Pinpoint the cell where the given text exists, returning its [X, Y] midpoint coordinate. 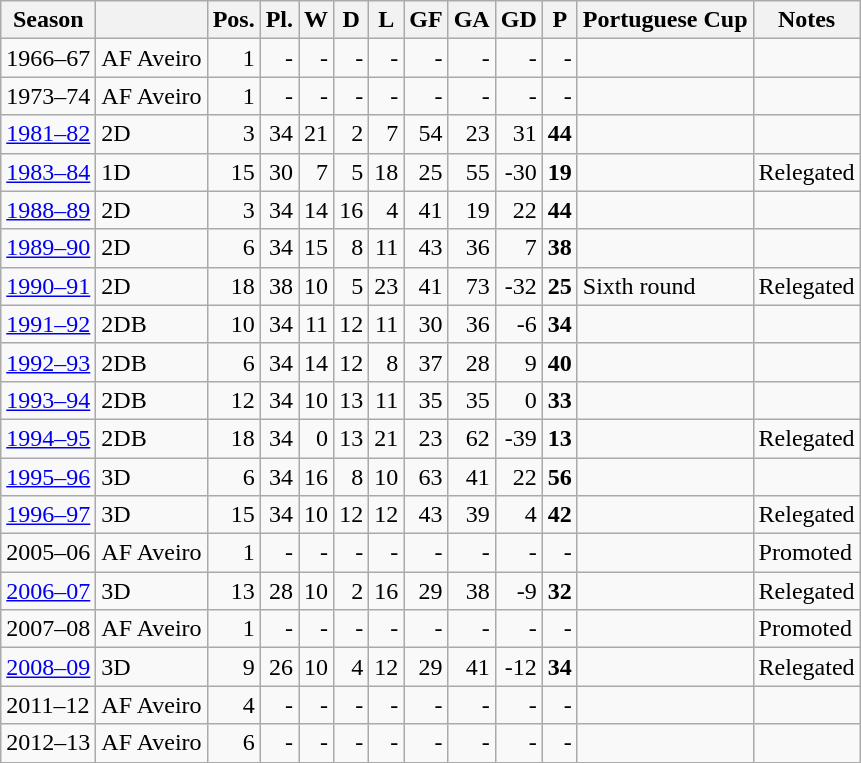
Sixth round [665, 286]
54 [426, 134]
1989–90 [48, 248]
32 [560, 591]
GD [518, 20]
31 [518, 134]
1995–96 [48, 477]
L [386, 20]
Season [48, 20]
2012–13 [48, 743]
2007–08 [48, 629]
-32 [518, 286]
1990–91 [48, 286]
-39 [518, 438]
2008–09 [48, 667]
33 [560, 400]
1981–82 [48, 134]
GA [472, 20]
1992–93 [48, 362]
Pl. [279, 20]
73 [472, 286]
63 [426, 477]
-12 [518, 667]
2005–06 [48, 553]
1983–84 [48, 172]
GF [426, 20]
1988–89 [48, 210]
-6 [518, 324]
1993–94 [48, 400]
Portuguese Cup [665, 20]
39 [472, 515]
Notes [806, 20]
1973–74 [48, 96]
Pos. [234, 20]
2006–07 [48, 591]
62 [472, 438]
56 [560, 477]
1966–67 [48, 58]
-30 [518, 172]
55 [472, 172]
D [352, 20]
P [560, 20]
42 [560, 515]
-9 [518, 591]
W [316, 20]
1996–97 [48, 515]
37 [426, 362]
1991–92 [48, 324]
1D [152, 172]
2011–12 [48, 705]
1994–95 [48, 438]
40 [560, 362]
26 [279, 667]
